Return the (X, Y) coordinate for the center point of the cell that contains the specified text.  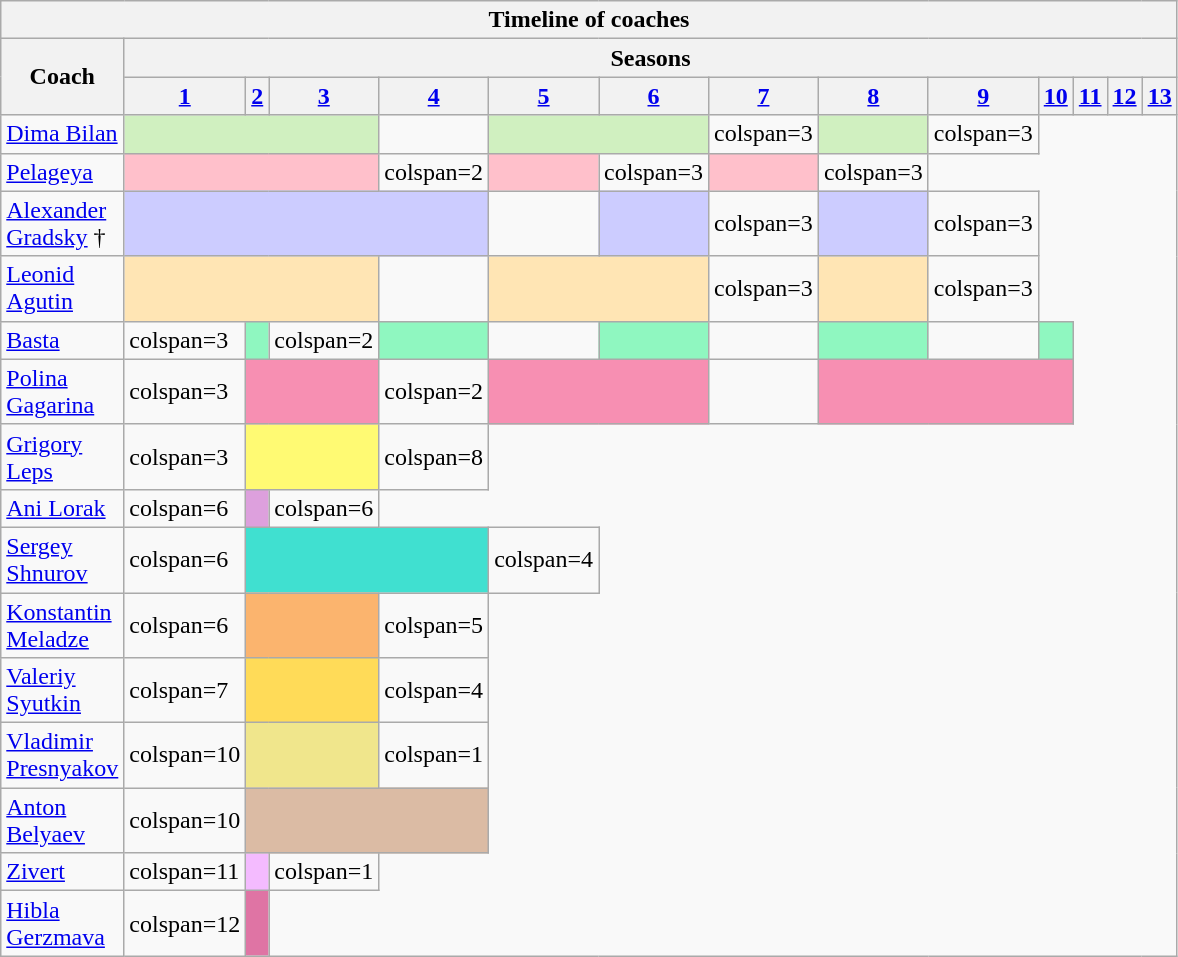
Leonid Agutin (62, 288)
Zivert (62, 872)
7 (763, 96)
11 (1090, 96)
5 (544, 96)
Ani Lorak (62, 508)
Sergey Shnurov (62, 560)
Hibla Gerzmava (62, 924)
Polina Gagarina (62, 392)
Valeriy Syutkin (62, 690)
colspan=12 (185, 924)
Coach (62, 77)
3 (324, 96)
colspan=7 (185, 690)
Seasons (650, 58)
Grigory Leps (62, 456)
colspan=11 (185, 872)
4 (434, 96)
Dima Bilan (62, 134)
6 (654, 96)
colspan=8 (434, 456)
12 (1124, 96)
Alexander Gradsky † (62, 224)
1 (185, 96)
2 (258, 96)
colspan=5 (434, 624)
Konstantin Meladze (62, 624)
13 (1160, 96)
8 (873, 96)
Pelageya (62, 172)
9 (983, 96)
10 (1056, 96)
Basta (62, 340)
Anton Belyaev (62, 820)
Timeline of coaches (589, 20)
Vladimir Presnyakov (62, 756)
